Return [X, Y] of the center of cell containing provided text 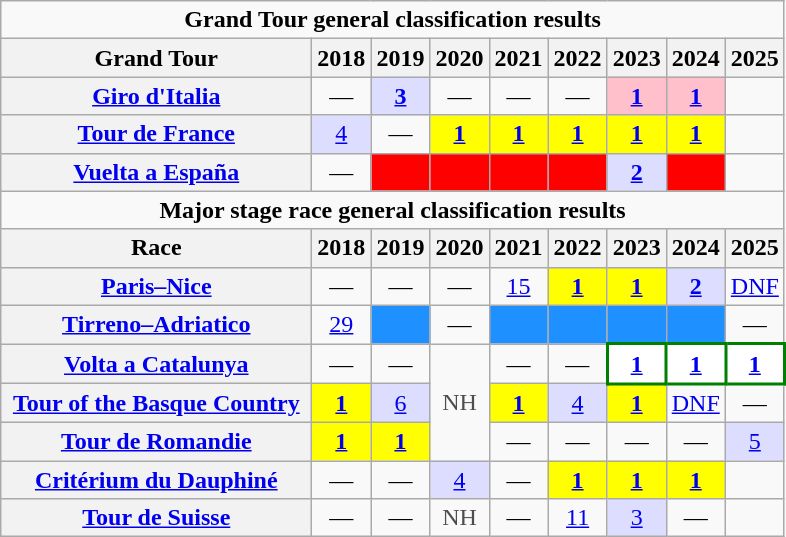
Paris–Nice [156, 286]
11 [578, 518]
Tour de Romandie [156, 441]
Volta a Catalunya [156, 364]
Critérium du Dauphiné [156, 479]
Tour of the Basque Country [156, 404]
Race [156, 248]
6 [400, 404]
Tour de Suisse [156, 518]
Grand Tour general classification results [393, 20]
Grand Tour [156, 58]
Giro d'Italia [156, 96]
Tirreno–Adriatico [156, 324]
29 [342, 324]
Tour de France [156, 134]
Major stage race general classification results [393, 210]
15 [518, 286]
Vuelta a España [156, 172]
5 [754, 441]
